Locate the cell with the specified text and output its [x, y] center coordinate. 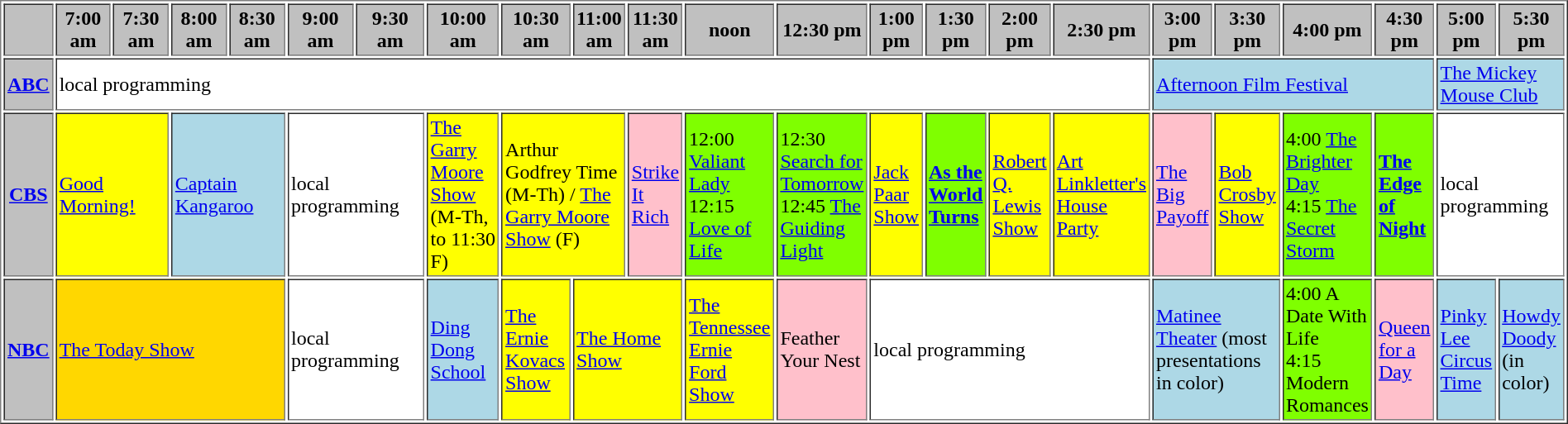
ABC [28, 84]
2:00 pm [1020, 30]
1:30 pm [956, 30]
9:30 am [390, 30]
The Big Payoff [1183, 194]
8:00 am [198, 30]
Howdy Doody (in color) [1532, 350]
Art Linkletter's House Party [1102, 194]
1:00 pm [896, 30]
4:00 A Date With Life4:15 Modern Romances [1327, 350]
Good Morning! [112, 194]
4:30 pm [1404, 30]
Robert Q. Lewis Show [1020, 194]
2:30 pm [1102, 30]
Bob Crosby Show [1247, 194]
NBC [28, 350]
The Edge of Night [1404, 194]
The Tennessee Ernie Ford Show [729, 350]
Jack Paar Show [896, 194]
Queen for a Day [1404, 350]
noon [729, 30]
4:00 The Brighter Day4:15 The Secret Storm [1327, 194]
7:30 am [141, 30]
The Home Show [629, 350]
The Today Show [170, 350]
12:30 Search for Tomorrow12:45 The Guiding Light [822, 194]
Afternoon Film Festival [1293, 84]
4:00 pm [1327, 30]
The Garry Moore Show (M-Th, to 11:30 F) [463, 194]
The Ernie Kovacs Show [536, 350]
Pinky Lee Circus Time [1466, 350]
Arthur Godfrey Time (M-Th) / The Garry Moore Show (F) [564, 194]
As the World Turns [956, 194]
8:30 am [257, 30]
3:30 pm [1247, 30]
11:00 am [600, 30]
3:00 pm [1183, 30]
CBS [28, 194]
7:00 am [83, 30]
9:00 am [321, 30]
11:30 am [655, 30]
Ding Dong School [463, 350]
10:00 am [463, 30]
10:30 am [536, 30]
Strike It Rich [655, 194]
5:30 pm [1532, 30]
Matinee Theater (most presentations in color) [1217, 350]
Captain Kangaroo [228, 194]
12:30 pm [822, 30]
5:00 pm [1466, 30]
The Mickey Mouse Club [1500, 84]
12:00 Valiant Lady12:15 Love of Life [729, 194]
Feather Your Nest [822, 350]
